Determine the (x, y) coordinate at the center of the cell enclosing the given text.  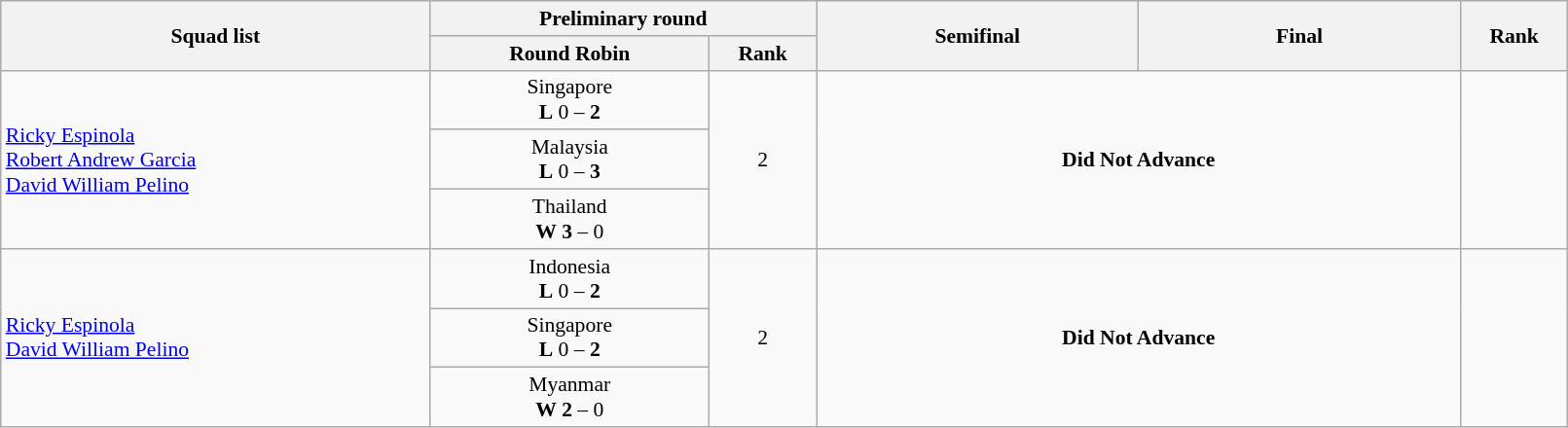
Preliminary round (623, 18)
Ricky EspinolaRobert Andrew GarciaDavid William Pelino (216, 160)
Myanmar W 2 – 0 (570, 397)
Round Robin (570, 53)
Ricky EspinolaDavid William Pelino (216, 339)
Malaysia L 0 – 3 (570, 160)
Indonesia L 0 – 2 (570, 278)
Thailand W 3 – 0 (570, 220)
Semifinal (977, 35)
Squad list (216, 35)
Final (1300, 35)
